Return [X, Y] of the center of cell containing provided text 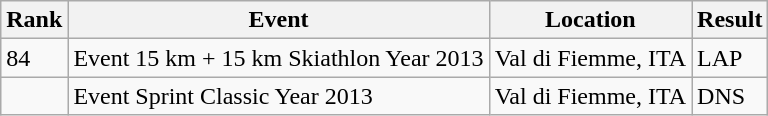
Rank [34, 20]
DNS [730, 96]
Event Sprint Classic Year 2013 [278, 96]
LAP [730, 58]
84 [34, 58]
Location [590, 20]
Result [730, 20]
Event 15 km + 15 km Skiathlon Year 2013 [278, 58]
Event [278, 20]
